From the cell containing the given text, extract its center point as (X, Y) coordinate. 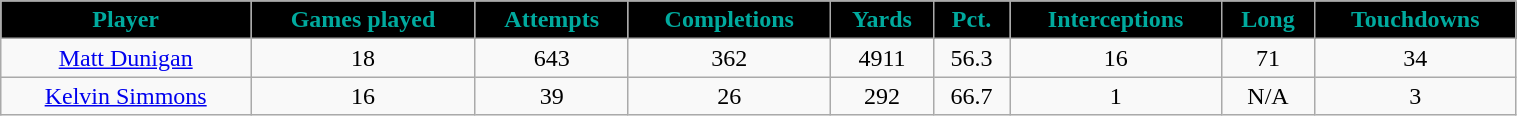
Attempts (552, 20)
292 (882, 96)
Kelvin Simmons (126, 96)
3 (1415, 96)
4911 (882, 58)
34 (1415, 58)
1 (1116, 96)
Games played (364, 20)
66.7 (972, 96)
71 (1268, 58)
39 (552, 96)
N/A (1268, 96)
Yards (882, 20)
Completions (730, 20)
26 (730, 96)
18 (364, 58)
Long (1268, 20)
Pct. (972, 20)
56.3 (972, 58)
362 (730, 58)
Interceptions (1116, 20)
Matt Dunigan (126, 58)
Player (126, 20)
Touchdowns (1415, 20)
643 (552, 58)
